Determine the (x, y) coordinate at the center of the cell enclosing the given text.  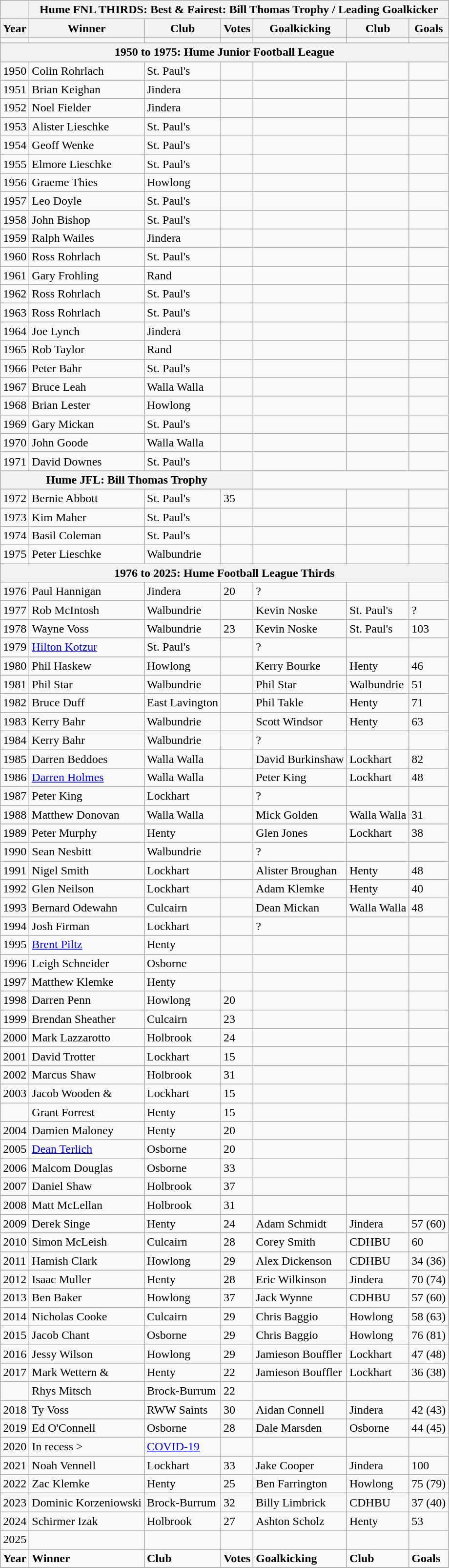
Dale Marsden (300, 1428)
1952 (15, 108)
Corey Smith (300, 1242)
1965 (15, 350)
Darren Penn (87, 1000)
2003 (15, 1093)
27 (237, 1521)
Scott Windsor (300, 721)
Jessy Wilson (87, 1354)
Jake Cooper (300, 1465)
Glen Jones (300, 833)
East Lavington (183, 703)
Peter Murphy (87, 833)
60 (429, 1242)
1968 (15, 405)
Rhys Mitsch (87, 1391)
David Trotter (87, 1056)
Jacob Chant (87, 1335)
Ty Voss (87, 1409)
Glen Neilson (87, 889)
Mick Golden (300, 814)
Brent Piltz (87, 945)
Joe Lynch (87, 331)
2019 (15, 1428)
2025 (15, 1540)
Rob McIntosh (87, 610)
Hume JFL: Bill Thomas Trophy (127, 480)
76 (81) (429, 1335)
25 (237, 1484)
47 (48) (429, 1354)
David Downes (87, 461)
32 (237, 1503)
2012 (15, 1279)
37 (40) (429, 1503)
1953 (15, 127)
2010 (15, 1242)
Schirmer Izak (87, 1521)
2002 (15, 1075)
1964 (15, 331)
Sean Nesbitt (87, 852)
1951 (15, 89)
40 (429, 889)
Phil Takle (300, 703)
1969 (15, 424)
1980 (15, 666)
Ben Baker (87, 1298)
2013 (15, 1298)
75 (79) (429, 1484)
103 (429, 629)
Colin Rohrlach (87, 71)
1958 (15, 219)
Brendan Sheather (87, 1019)
Zac Klemke (87, 1484)
Phil Haskew (87, 666)
2001 (15, 1056)
Hume FNL THIRDS: Best & Fairest: Bill Thomas Trophy / Leading Goalkicker (239, 10)
44 (45) (429, 1428)
2011 (15, 1261)
Ed O'Connell (87, 1428)
Darren Beddoes (87, 759)
1998 (15, 1000)
1961 (15, 275)
Adam Klemke (300, 889)
Dean Terlich (87, 1149)
2007 (15, 1187)
71 (429, 703)
70 (74) (429, 1279)
2005 (15, 1149)
Ralph Wailes (87, 238)
Wayne Voss (87, 629)
1974 (15, 536)
Isaac Muller (87, 1279)
2016 (15, 1354)
1975 (15, 554)
Matt McLellan (87, 1205)
Rob Taylor (87, 350)
COVID-19 (183, 1447)
2018 (15, 1409)
David Burkinshaw (300, 759)
2008 (15, 1205)
1976 (15, 592)
Noel Fielder (87, 108)
100 (429, 1465)
Grant Forrest (87, 1112)
1981 (15, 684)
46 (429, 666)
Gary Frohling (87, 275)
1992 (15, 889)
1976 to 2025: Hume Football League Thirds (224, 573)
36 (38) (429, 1372)
1956 (15, 182)
Billy Limbrick (300, 1503)
1977 (15, 610)
1991 (15, 870)
Bernie Abbott (87, 498)
42 (43) (429, 1409)
1950 (15, 71)
Matthew Donovan (87, 814)
Bruce Leah (87, 387)
1989 (15, 833)
2004 (15, 1131)
John Goode (87, 443)
63 (429, 721)
1950 to 1975: Hume Junior Football League (224, 52)
35 (237, 498)
Noah Vennell (87, 1465)
51 (429, 684)
Basil Coleman (87, 536)
1967 (15, 387)
2020 (15, 1447)
1978 (15, 629)
John Bishop (87, 219)
1954 (15, 145)
1962 (15, 294)
2006 (15, 1168)
1988 (15, 814)
1973 (15, 517)
Matthew Klemke (87, 982)
1983 (15, 721)
Jacob Wooden & (87, 1093)
2015 (15, 1335)
Derek Singe (87, 1224)
Peter Bahr (87, 368)
Graeme Thies (87, 182)
Gary Mickan (87, 424)
Elmore Lieschke (87, 164)
Leo Doyle (87, 201)
Brian Lester (87, 405)
1999 (15, 1019)
Daniel Shaw (87, 1187)
1996 (15, 963)
RWW Saints (183, 1409)
2014 (15, 1316)
30 (237, 1409)
1987 (15, 796)
2021 (15, 1465)
Simon McLeish (87, 1242)
38 (429, 833)
Dean Mickan (300, 908)
1957 (15, 201)
1984 (15, 740)
1966 (15, 368)
Marcus Shaw (87, 1075)
Alister Lieschke (87, 127)
1993 (15, 908)
Josh Firman (87, 926)
Alister Broughan (300, 870)
Brian Keighan (87, 89)
Damien Maloney (87, 1131)
1997 (15, 982)
1982 (15, 703)
1960 (15, 257)
Geoff Wenke (87, 145)
Eric Wilkinson (300, 1279)
Bruce Duff (87, 703)
Ben Farrington (300, 1484)
34 (36) (429, 1261)
Hamish Clark (87, 1261)
1970 (15, 443)
Leigh Schneider (87, 963)
Kim Maher (87, 517)
1979 (15, 647)
1985 (15, 759)
1990 (15, 852)
1963 (15, 313)
1986 (15, 777)
1972 (15, 498)
Bernard Odewahn (87, 908)
Nicholas Cooke (87, 1316)
1959 (15, 238)
1955 (15, 164)
Ashton Scholz (300, 1521)
Hilton Kotzur (87, 647)
2009 (15, 1224)
Adam Schmidt (300, 1224)
Paul Hannigan (87, 592)
1994 (15, 926)
82 (429, 759)
2022 (15, 1484)
Kerry Bourke (300, 666)
2000 (15, 1038)
58 (63) (429, 1316)
1971 (15, 461)
1995 (15, 945)
Aidan Connell (300, 1409)
Jack Wynne (300, 1298)
Nigel Smith (87, 870)
In recess > (87, 1447)
Dominic Korzeniowski (87, 1503)
2017 (15, 1372)
Malcom Douglas (87, 1168)
Peter Lieschke (87, 554)
Mark Wettern & (87, 1372)
53 (429, 1521)
Mark Lazzarotto (87, 1038)
Darren Holmes (87, 777)
2024 (15, 1521)
2023 (15, 1503)
Alex Dickenson (300, 1261)
